For the text-containing cell, return its midpoint in [X, Y] coordinate format. 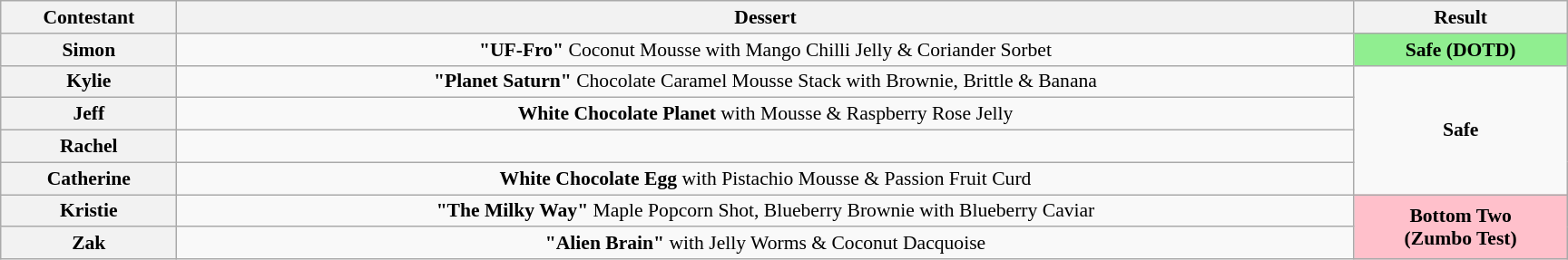
"Planet Saturn" Chocolate Caramel Mousse Stack with Brownie, Brittle & Banana [766, 82]
"UF-Fro" Coconut Mousse with Mango Chilli Jelly & Coriander Sorbet [766, 50]
Dessert [766, 17]
Rachel [89, 147]
White Chocolate Planet with Mousse & Raspberry Rose Jelly [766, 114]
Contestant [89, 17]
Kylie [89, 82]
Safe (DOTD) [1461, 50]
Bottom Two(Zumbo Test) [1461, 226]
"Alien Brain" with Jelly Worms & Coconut Dacquoise [766, 244]
Result [1461, 17]
Zak [89, 244]
Safe [1461, 130]
"The Milky Way" Maple Popcorn Shot, Blueberry Brownie with Blueberry Caviar [766, 211]
Kristie [89, 211]
White Chocolate Egg with Pistachio Mousse & Passion Fruit Curd [766, 178]
Simon [89, 50]
Catherine [89, 178]
Jeff [89, 114]
